Find where the given text appears and provide that cell's center as [x, y] coordinate. 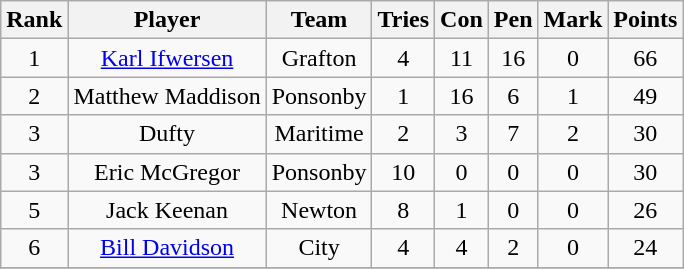
Player [167, 20]
Bill Davidson [167, 248]
Matthew Maddison [167, 96]
49 [646, 96]
66 [646, 58]
11 [462, 58]
Newton [319, 210]
5 [34, 210]
24 [646, 248]
Jack Keenan [167, 210]
Tries [404, 20]
Con [462, 20]
Points [646, 20]
Grafton [319, 58]
City [319, 248]
8 [404, 210]
Dufty [167, 134]
Pen [513, 20]
7 [513, 134]
Team [319, 20]
26 [646, 210]
Maritime [319, 134]
Eric McGregor [167, 172]
Karl Ifwersen [167, 58]
Rank [34, 20]
10 [404, 172]
Mark [573, 20]
